Locate the cell with the specified text and output its [X, Y] center coordinate. 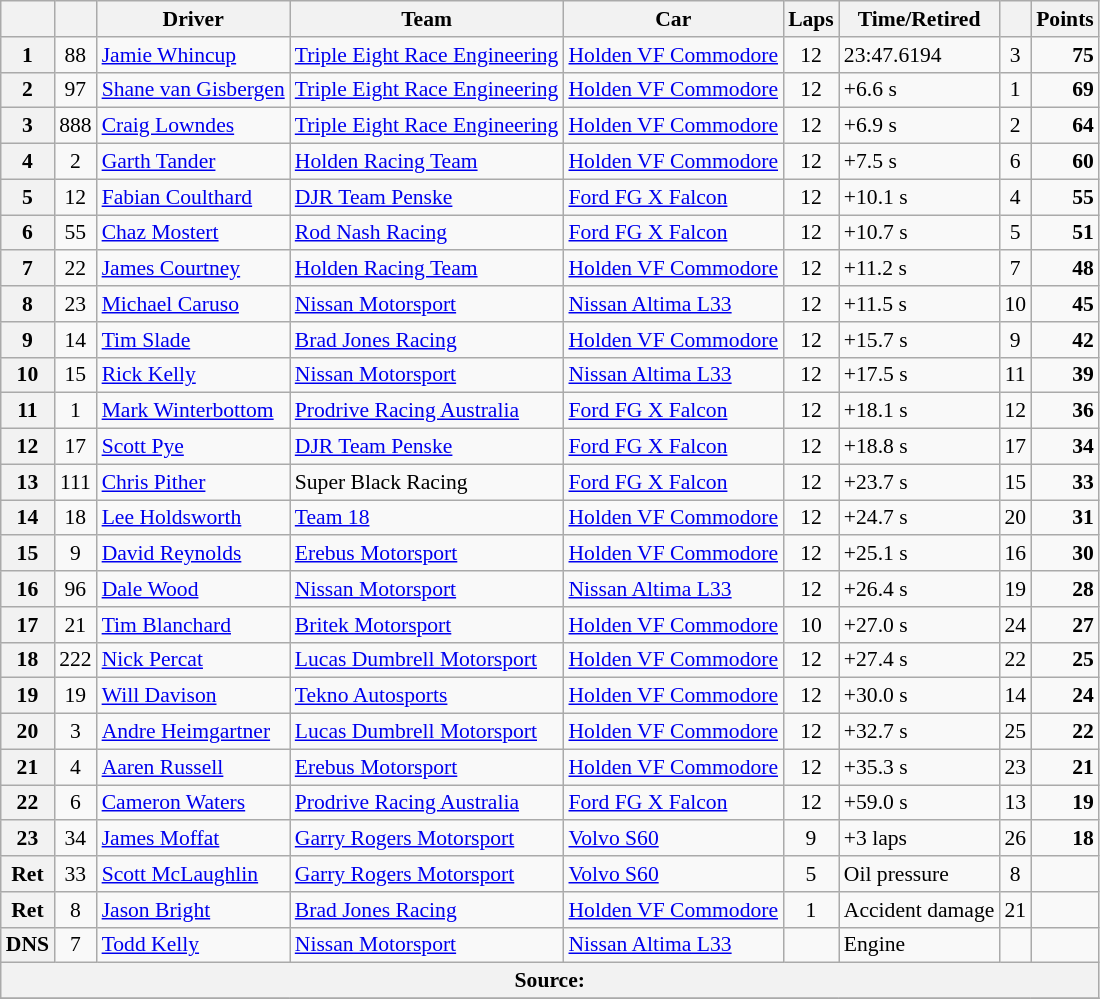
+18.8 s [920, 447]
42 [1065, 340]
+11.5 s [920, 304]
Super Black Racing [427, 482]
Tim Blanchard [194, 625]
Team [427, 19]
31 [1065, 518]
60 [1065, 162]
Lee Holdsworth [194, 518]
64 [1065, 126]
Garth Tander [194, 162]
+7.5 s [920, 162]
222 [76, 660]
888 [76, 126]
Laps [811, 19]
Chris Pither [194, 482]
36 [1065, 411]
+35.3 s [920, 767]
Rod Nash Racing [427, 233]
Shane van Gisbergen [194, 90]
Tekno Autosports [427, 696]
+6.6 s [920, 90]
69 [1065, 90]
+3 laps [920, 839]
James Moffat [194, 839]
Accident damage [920, 910]
111 [76, 482]
Oil pressure [920, 874]
+30.0 s [920, 696]
Engine [920, 945]
+26.4 s [920, 589]
30 [1065, 554]
James Courtney [194, 269]
51 [1065, 233]
97 [76, 90]
+10.1 s [920, 197]
Car [673, 19]
Nick Percat [194, 660]
Team 18 [427, 518]
27 [1065, 625]
Rick Kelly [194, 375]
+24.7 s [920, 518]
39 [1065, 375]
Source: [550, 981]
Scott McLaughlin [194, 874]
+18.1 s [920, 411]
Todd Kelly [194, 945]
26 [1015, 839]
96 [76, 589]
Driver [194, 19]
+32.7 s [920, 732]
48 [1065, 269]
Craig Lowndes [194, 126]
+15.7 s [920, 340]
Time/Retired [920, 19]
Britek Motorsport [427, 625]
+23.7 s [920, 482]
+6.9 s [920, 126]
+10.7 s [920, 233]
75 [1065, 55]
DNS [28, 945]
28 [1065, 589]
+27.4 s [920, 660]
23:47.6194 [920, 55]
Mark Winterbottom [194, 411]
Tim Slade [194, 340]
Jamie Whincup [194, 55]
+27.0 s [920, 625]
Michael Caruso [194, 304]
+11.2 s [920, 269]
Jason Bright [194, 910]
+17.5 s [920, 375]
Fabian Coulthard [194, 197]
45 [1065, 304]
88 [76, 55]
Dale Wood [194, 589]
+25.1 s [920, 554]
Aaren Russell [194, 767]
Will Davison [194, 696]
+59.0 s [920, 803]
Chaz Mostert [194, 233]
Cameron Waters [194, 803]
Scott Pye [194, 447]
David Reynolds [194, 554]
Andre Heimgartner [194, 732]
Points [1065, 19]
